Search for the cell housing the specified text and yield its (X, Y) center coordinate. 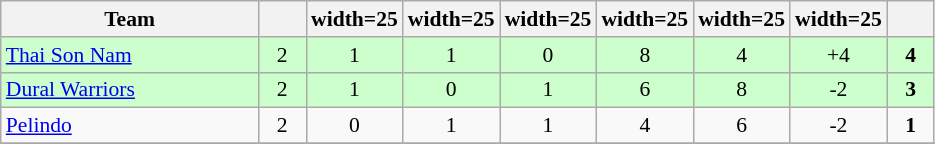
Team (130, 19)
3 (911, 90)
Pelindo (130, 126)
Dural Warriors (130, 90)
+4 (838, 55)
Thai Son Nam (130, 55)
